From the cell containing the given text, extract its center point as [X, Y] coordinate. 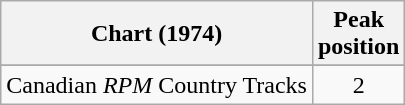
2 [358, 85]
Peakposition [358, 34]
Canadian RPM Country Tracks [157, 85]
Chart (1974) [157, 34]
